For the text-containing cell, return its midpoint in (x, y) coordinate format. 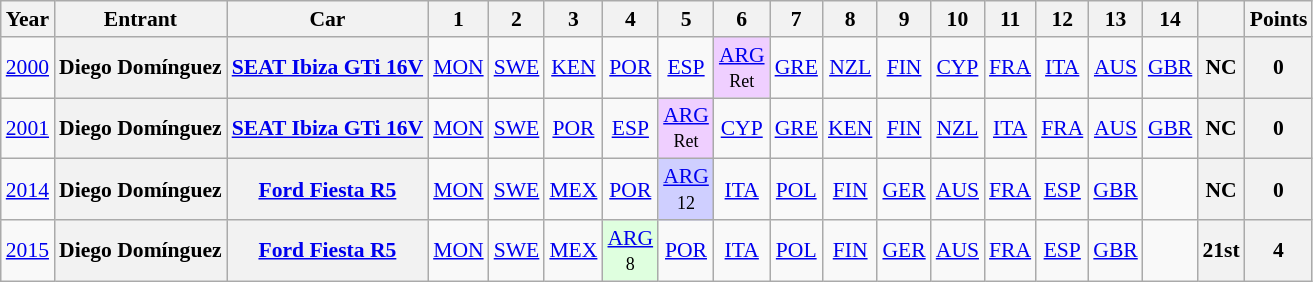
2000 (28, 68)
Car (328, 19)
ARG12 (686, 190)
13 (1116, 19)
7 (796, 19)
9 (904, 19)
6 (742, 19)
2014 (28, 190)
8 (850, 19)
11 (1010, 19)
14 (1170, 19)
10 (958, 19)
2001 (28, 128)
Year (28, 19)
2015 (28, 250)
Entrant (140, 19)
3 (573, 19)
Points (1279, 19)
12 (1062, 19)
21st (1220, 250)
1 (458, 19)
ARG8 (630, 250)
2 (517, 19)
5 (686, 19)
